Determine the (X, Y) coordinate at the center of the cell enclosing the given text.  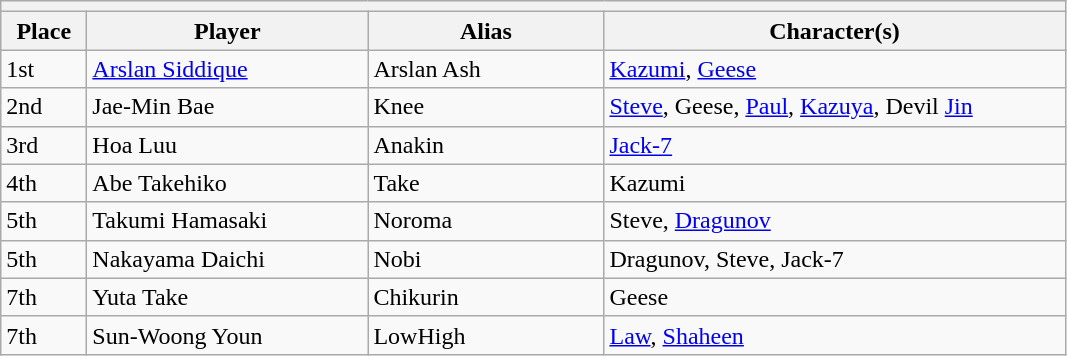
Steve, Dragunov (834, 221)
Knee (486, 107)
LowHigh (486, 335)
Character(s) (834, 31)
Take (486, 183)
Geese (834, 297)
Nobi (486, 259)
Kazumi (834, 183)
Nakayama Daichi (228, 259)
Alias (486, 31)
Law, Shaheen (834, 335)
Chikurin (486, 297)
Sun-Woong Youn (228, 335)
Steve, Geese, Paul, Kazuya, Devil Jin (834, 107)
Arslan Ash (486, 69)
Kazumi, Geese (834, 69)
Takumi Hamasaki (228, 221)
2nd (44, 107)
Noroma (486, 221)
1st (44, 69)
Player (228, 31)
Place (44, 31)
Jack-7 (834, 145)
Yuta Take (228, 297)
Abe Takehiko (228, 183)
Anakin (486, 145)
4th (44, 183)
Jae-Min Bae (228, 107)
3rd (44, 145)
Hoa Luu (228, 145)
Arslan Siddique (228, 69)
Dragunov, Steve, Jack-7 (834, 259)
